Search for the cell housing the specified text and yield its [X, Y] center coordinate. 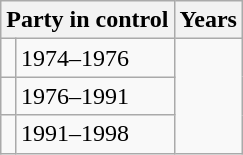
1991–1998 [94, 134]
Party in control [88, 20]
1976–1991 [94, 96]
Years [208, 20]
1974–1976 [94, 58]
